Identify which cell holds the provided text, then report its [x, y] central coordinate. 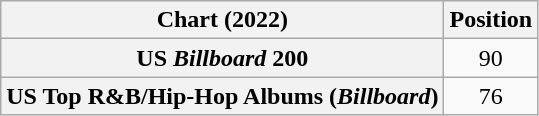
Chart (2022) [222, 20]
US Billboard 200 [222, 58]
90 [491, 58]
76 [491, 96]
Position [491, 20]
US Top R&B/Hip-Hop Albums (Billboard) [222, 96]
